Pinpoint the cell where the given text exists, returning its [x, y] midpoint coordinate. 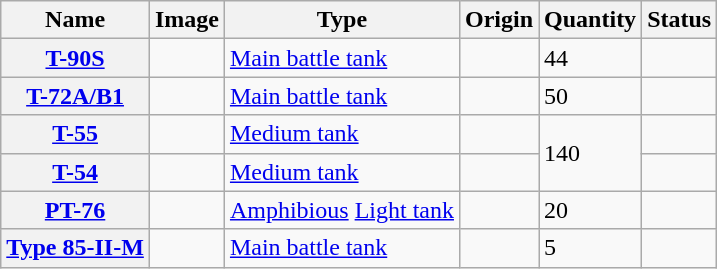
T-72A/B1 [76, 96]
T-55 [76, 134]
50 [590, 96]
Status [680, 20]
T-54 [76, 172]
Amphibious Light tank [342, 210]
5 [590, 248]
Type 85-II-M [76, 248]
Image [186, 20]
PT-76 [76, 210]
20 [590, 210]
Origin [498, 20]
140 [590, 153]
Quantity [590, 20]
Type [342, 20]
T-90S [76, 58]
Name [76, 20]
44 [590, 58]
